Capture the cell that displays the provided text and extract its (X, Y) central coordinate. 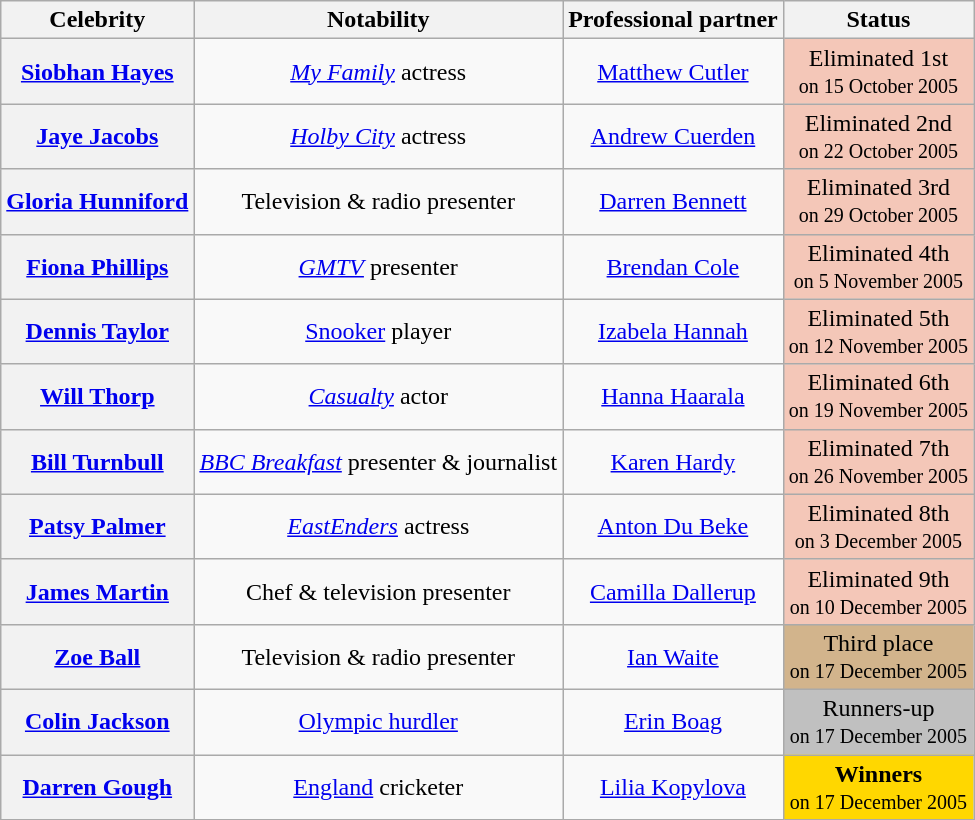
Lilia Kopylova (674, 786)
Camilla Dallerup (674, 592)
Anton Du Beke (674, 526)
Eliminated 8thon 3 December 2005 (878, 526)
Darren Bennett (674, 202)
Casualty actor (378, 396)
Eliminated 4thon 5 November 2005 (878, 266)
Eliminated 1ston 15 October 2005 (878, 72)
Holby City actress (378, 136)
Hanna Haarala (674, 396)
Eliminated 6thon 19 November 2005 (878, 396)
Izabela Hannah (674, 332)
Snooker player (378, 332)
Darren Gough (98, 786)
Jaye Jacobs (98, 136)
Eliminated 3rdon 29 October 2005 (878, 202)
Notability (378, 20)
Eliminated 5thon 12 November 2005 (878, 332)
Andrew Cuerden (674, 136)
Colin Jackson (98, 722)
Third placeon 17 December 2005 (878, 656)
Chef & television presenter (378, 592)
Patsy Palmer (98, 526)
Celebrity (98, 20)
Zoe Ball (98, 656)
Bill Turnbull (98, 462)
Olympic hurdler (378, 722)
Professional partner (674, 20)
England cricketer (378, 786)
Karen Hardy (674, 462)
Gloria Hunniford (98, 202)
Fiona Phillips (98, 266)
Runners-upon 17 December 2005 (878, 722)
Dennis Taylor (98, 332)
Matthew Cutler (674, 72)
James Martin (98, 592)
GMTV presenter (378, 266)
Status (878, 20)
Siobhan Hayes (98, 72)
My Family actress (378, 72)
Brendan Cole (674, 266)
EastEnders actress (378, 526)
Winnerson 17 December 2005 (878, 786)
BBC Breakfast presenter & journalist (378, 462)
Eliminated 2ndon 22 October 2005 (878, 136)
Ian Waite (674, 656)
Erin Boag (674, 722)
Eliminated 9thon 10 December 2005 (878, 592)
Will Thorp (98, 396)
Eliminated 7thon 26 November 2005 (878, 462)
